Provide the [X, Y] coordinate of the cell's center where the given text is located.  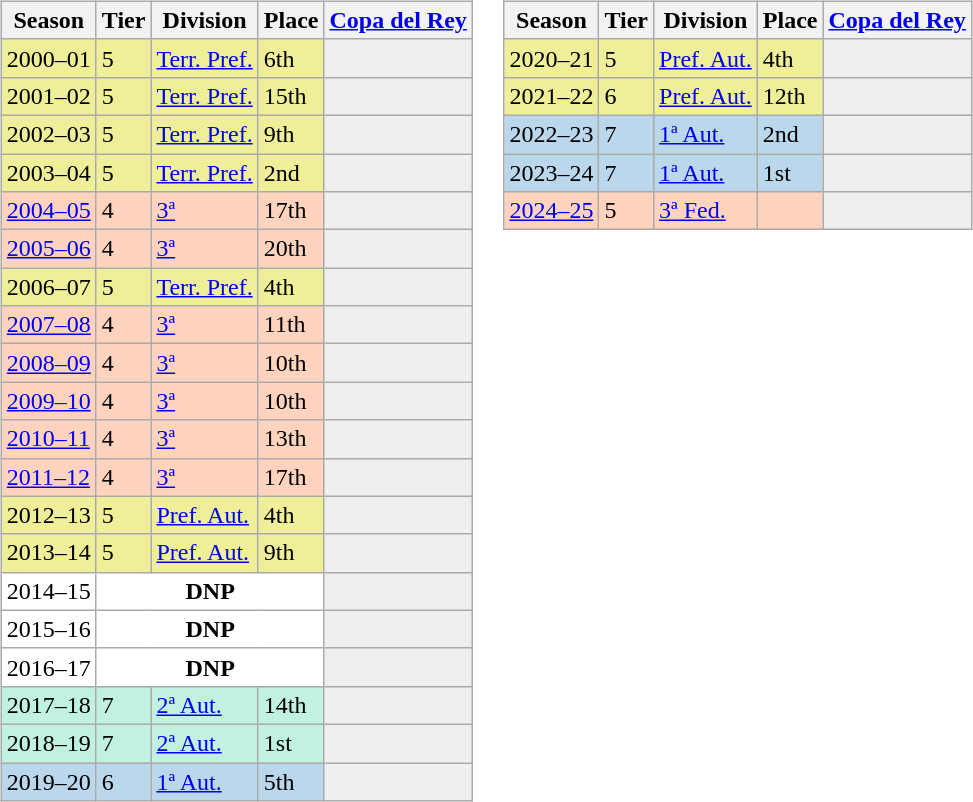
2009–10 [48, 401]
11th [291, 325]
2022–23 [552, 134]
6th [291, 58]
2008–09 [48, 363]
13th [291, 439]
2007–08 [48, 325]
2012–13 [48, 515]
2024–25 [552, 211]
2018–19 [48, 743]
2020–21 [552, 58]
14th [291, 705]
15th [291, 96]
2021–22 [552, 96]
2015–16 [48, 629]
2023–24 [552, 173]
2014–15 [48, 591]
2005–06 [48, 249]
5th [291, 781]
3ª Fed. [706, 211]
2011–12 [48, 477]
2001–02 [48, 96]
2010–11 [48, 439]
12th [790, 96]
2006–07 [48, 287]
2004–05 [48, 211]
2013–14 [48, 553]
2000–01 [48, 58]
2019–20 [48, 781]
2003–04 [48, 173]
20th [291, 249]
2017–18 [48, 705]
2002–03 [48, 134]
2016–17 [48, 667]
